Identify which cell holds the provided text, then report its [X, Y] central coordinate. 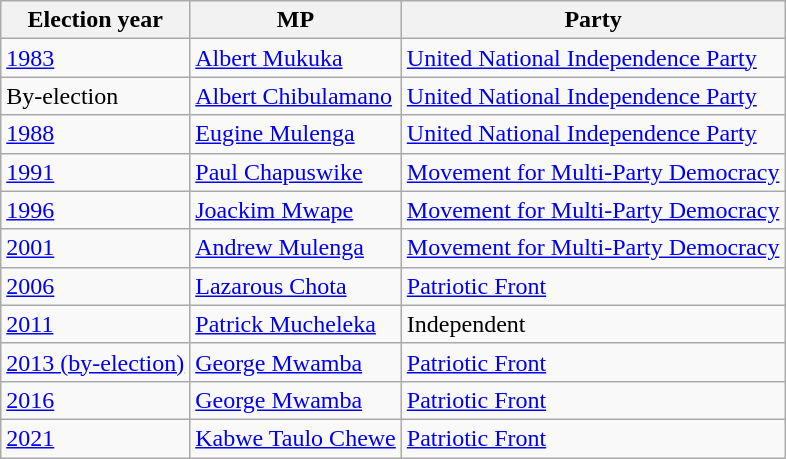
1996 [96, 210]
Lazarous Chota [296, 286]
Election year [96, 20]
By-election [96, 96]
1991 [96, 172]
MP [296, 20]
Joackim Mwape [296, 210]
Patrick Mucheleka [296, 324]
2011 [96, 324]
2013 (by-election) [96, 362]
Albert Mukuka [296, 58]
2021 [96, 438]
2001 [96, 248]
2016 [96, 400]
Paul Chapuswike [296, 172]
Albert Chibulamano [296, 96]
2006 [96, 286]
Independent [593, 324]
Party [593, 20]
1983 [96, 58]
Eugine Mulenga [296, 134]
1988 [96, 134]
Andrew Mulenga [296, 248]
Kabwe Taulo Chewe [296, 438]
